Extract the (x, y) coordinate from the center of the cell holding the provided text.  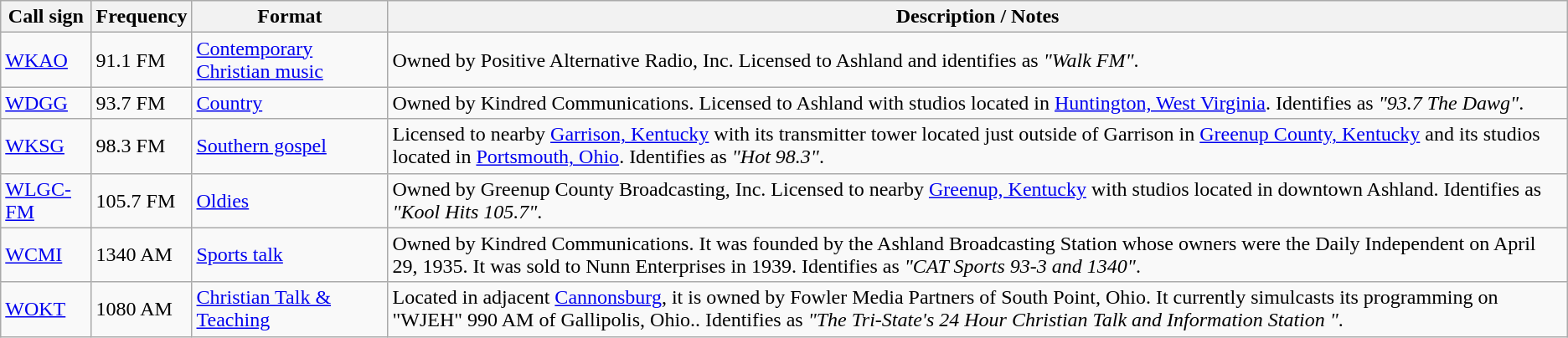
98.3 FM (142, 146)
WOKT (46, 310)
Christian Talk & Teaching (290, 310)
WDGG (46, 103)
Call sign (46, 17)
Frequency (142, 17)
WLGC-FM (46, 201)
Contemporary Christian music (290, 60)
WCMI (46, 254)
Owned by Kindred Communications. Licensed to Ashland with studios located in Huntington, West Virginia. Identifies as "93.7 The Dawg". (977, 103)
93.7 FM (142, 103)
Country (290, 103)
Oldies (290, 201)
Owned by Positive Alternative Radio, Inc. Licensed to Ashland and identifies as "Walk FM". (977, 60)
Description / Notes (977, 17)
91.1 FM (142, 60)
WKAO (46, 60)
WKSG (46, 146)
1340 AM (142, 254)
105.7 FM (142, 201)
Southern gospel (290, 146)
1080 AM (142, 310)
Format (290, 17)
Sports talk (290, 254)
